Return (X, Y) of the center of cell containing provided text 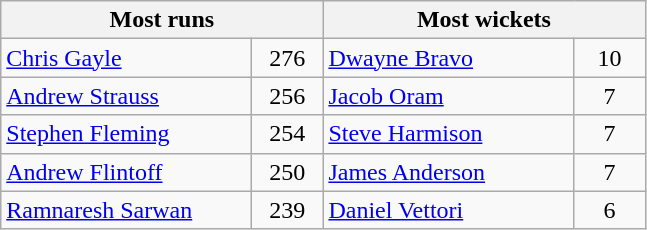
6 (610, 210)
Most wickets (484, 20)
Daniel Vettori (448, 210)
250 (288, 172)
James Anderson (448, 172)
Most runs (162, 20)
Andrew Flintoff (126, 172)
Ramnaresh Sarwan (126, 210)
276 (288, 58)
Jacob Oram (448, 96)
Stephen Fleming (126, 134)
Chris Gayle (126, 58)
254 (288, 134)
10 (610, 58)
Dwayne Bravo (448, 58)
Steve Harmison (448, 134)
239 (288, 210)
Andrew Strauss (126, 96)
256 (288, 96)
